Extract the [x, y] coordinate from the center of the cell holding the provided text.  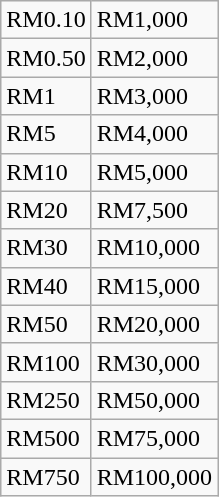
RM20,000 [154, 324]
RM0.50 [46, 58]
RM40 [46, 286]
RM50 [46, 324]
RM250 [46, 400]
RM100 [46, 362]
RM50,000 [154, 400]
RM30 [46, 248]
RM500 [46, 438]
RM75,000 [154, 438]
RM30,000 [154, 362]
RM15,000 [154, 286]
RM750 [46, 477]
RM5 [46, 134]
RM7,500 [154, 210]
RM20 [46, 210]
RM100,000 [154, 477]
RM1 [46, 96]
RM2,000 [154, 58]
RM0.10 [46, 20]
RM10 [46, 172]
RM10,000 [154, 248]
RM1,000 [154, 20]
RM4,000 [154, 134]
RM5,000 [154, 172]
RM3,000 [154, 96]
